Identify which cell holds the provided text, then report its (x, y) central coordinate. 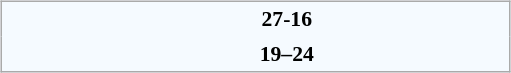
19–24 (286, 54)
27-16 (286, 18)
